Provide the [x, y] coordinate of the cell's center where the given text is located.  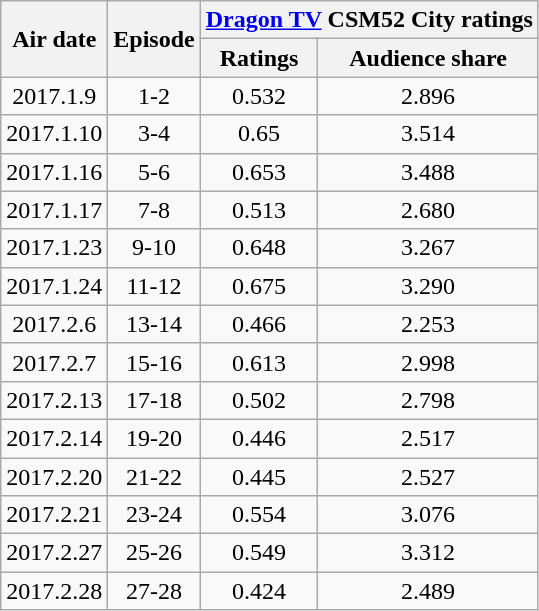
3.488 [428, 172]
0.65 [258, 134]
3.076 [428, 515]
2017.1.17 [54, 210]
19-20 [154, 438]
Dragon TV CSM52 City ratings [369, 20]
0.613 [258, 362]
15-16 [154, 362]
2.489 [428, 591]
0.648 [258, 248]
2017.2.7 [54, 362]
0.466 [258, 324]
2017.2.21 [54, 515]
23-24 [154, 515]
1-2 [154, 96]
0.424 [258, 591]
2017.1.10 [54, 134]
2017.2.14 [54, 438]
2.253 [428, 324]
0.549 [258, 553]
2.680 [428, 210]
0.502 [258, 400]
0.554 [258, 515]
3.514 [428, 134]
0.675 [258, 286]
2.998 [428, 362]
2.896 [428, 96]
21-22 [154, 477]
3-4 [154, 134]
27-28 [154, 591]
2.527 [428, 477]
0.513 [258, 210]
0.653 [258, 172]
13-14 [154, 324]
5-6 [154, 172]
3.267 [428, 248]
2017.1.9 [54, 96]
2.517 [428, 438]
3.290 [428, 286]
Audience share [428, 58]
2017.1.23 [54, 248]
9-10 [154, 248]
2017.2.27 [54, 553]
17-18 [154, 400]
25-26 [154, 553]
2017.1.16 [54, 172]
11-12 [154, 286]
0.445 [258, 477]
2017.2.28 [54, 591]
0.532 [258, 96]
2017.2.6 [54, 324]
2.798 [428, 400]
Air date [54, 39]
Ratings [258, 58]
2017.2.13 [54, 400]
2017.2.20 [54, 477]
2017.1.24 [54, 286]
7-8 [154, 210]
0.446 [258, 438]
Episode [154, 39]
3.312 [428, 553]
